From the cell containing the given text, extract its center point as (X, Y) coordinate. 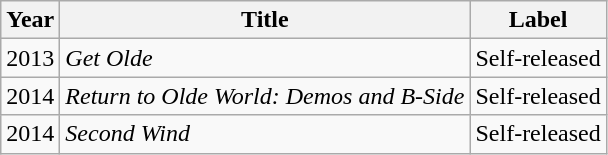
Return to Olde World: Demos and B-Side (265, 96)
Title (265, 20)
Second Wind (265, 134)
2013 (30, 58)
Label (538, 20)
Year (30, 20)
Get Olde (265, 58)
